Locate the cell with the specified text and output its [X, Y] center coordinate. 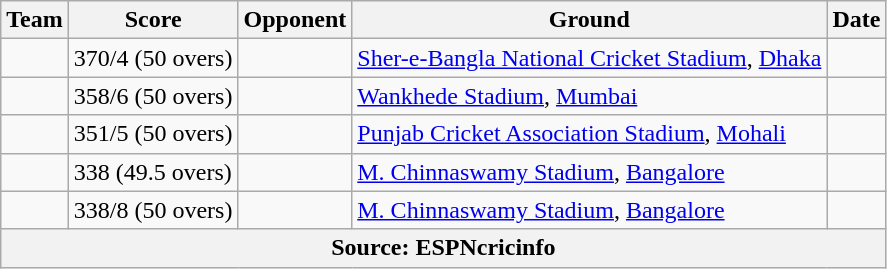
370/4 (50 overs) [153, 58]
Source: ESPNcricinfo [444, 248]
Wankhede Stadium, Mumbai [590, 96]
338/8 (50 overs) [153, 210]
351/5 (50 overs) [153, 134]
Opponent [295, 20]
Score [153, 20]
358/6 (50 overs) [153, 96]
Ground [590, 20]
Punjab Cricket Association Stadium, Mohali [590, 134]
Sher-e-Bangla National Cricket Stadium, Dhaka [590, 58]
338 (49.5 overs) [153, 172]
Date [856, 20]
Team [35, 20]
